Output the (X, Y) coordinate of the center of the cell containing the given text.  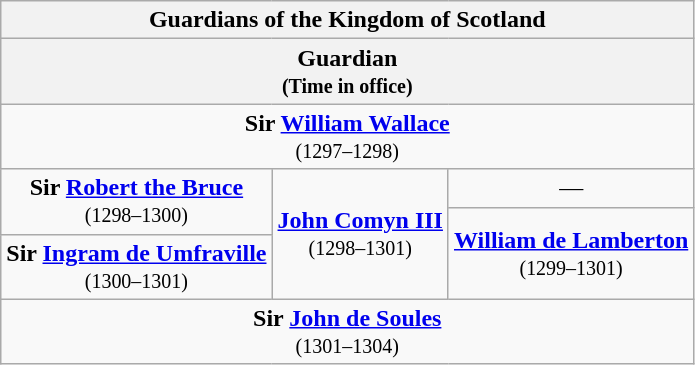
William de Lamberton(1299–1301) (570, 253)
Sir Ingram de Umfraville(1300–1301) (136, 266)
Guardian(Time in office) (348, 72)
Guardians of the Kingdom of Scotland (348, 20)
Sir William Wallace (1297–1298) (348, 136)
Sir John de Soules(1301–1304) (348, 332)
Sir Robert the Bruce(1298–1300) (136, 202)
John Comyn III(1298–1301) (360, 234)
— (570, 188)
